Identify which cell holds the provided text, then report its (x, y) central coordinate. 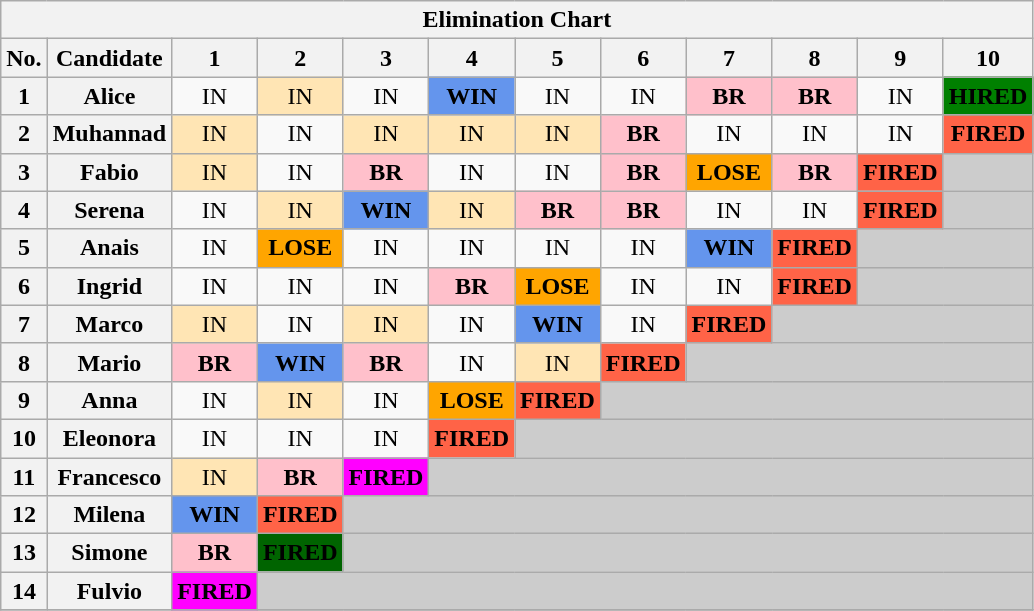
14 (24, 591)
Marco (109, 324)
No. (24, 58)
Muhannad (109, 134)
Milena (109, 515)
Alice (109, 96)
Eleonora (109, 438)
13 (24, 553)
Candidate (109, 58)
Francesco (109, 477)
Anna (109, 400)
Ingrid (109, 286)
HIRED (988, 96)
Fulvio (109, 591)
Serena (109, 210)
Anais (109, 248)
11 (24, 477)
Simone (109, 553)
12 (24, 515)
Elimination Chart (517, 20)
Fabio (109, 172)
Mario (109, 362)
